Scan for the cell matching the given text and deliver its (x, y) coordinate at center. 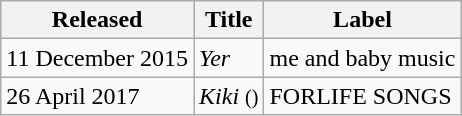
FORLIFE SONGS (362, 96)
11 December 2015 (98, 58)
26 April 2017 (98, 96)
Released (98, 20)
Title (229, 20)
Kiki () (229, 96)
Label (362, 20)
me and baby music (362, 58)
Yer (229, 58)
